Find where the given text appears and provide that cell's center as [x, y] coordinate. 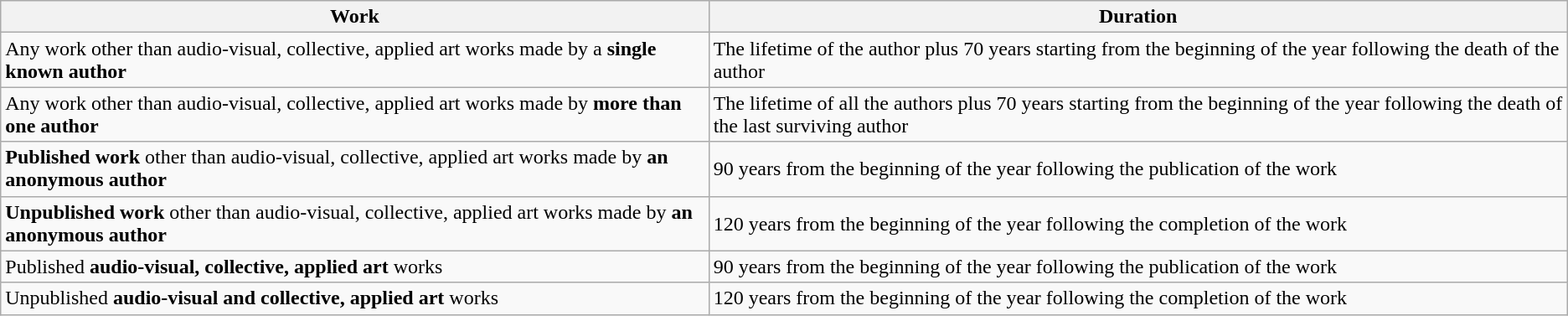
Published work other than audio-visual, collective, applied art works made by an anonymous author [355, 169]
The lifetime of the author plus 70 years starting from the beginning of the year following the death of the author [1137, 60]
Any work other than audio-visual, collective, applied art works made by more than one author [355, 114]
Unpublished audio-visual and collective, applied art works [355, 298]
Unpublished work other than audio-visual, collective, applied art works made by an anonymous author [355, 223]
The lifetime of all the authors plus 70 years starting from the beginning of the year following the death of the last surviving author [1137, 114]
Duration [1137, 17]
Work [355, 17]
Published audio-visual, collective, applied art works [355, 267]
Any work other than audio-visual, collective, applied art works made by a single known author [355, 60]
